Provide the [X, Y] coordinate of the cell's center where the given text is located.  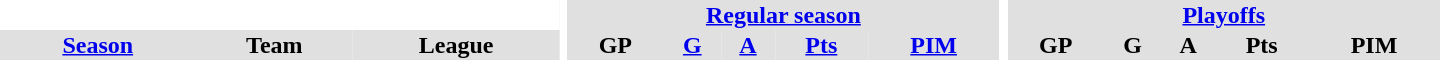
Playoffs [1224, 15]
League [456, 45]
Season [98, 45]
Team [274, 45]
Regular season [783, 15]
